Output the [x, y] coordinate of the center of the cell containing the given text.  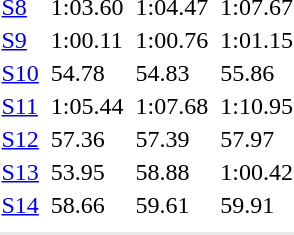
53.95 [87, 172]
57.36 [87, 139]
1:00.76 [172, 40]
1:00.11 [87, 40]
S12 [20, 139]
58.66 [87, 205]
1:07.68 [172, 106]
54.78 [87, 73]
1:05.44 [87, 106]
54.83 [172, 73]
S14 [20, 205]
58.88 [172, 172]
59.61 [172, 205]
57.39 [172, 139]
S13 [20, 172]
S10 [20, 73]
S11 [20, 106]
S9 [20, 40]
